Determine the (X, Y) coordinate at the center of the cell enclosing the given text.  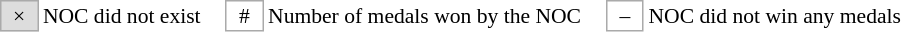
– (625, 16)
# (244, 16)
Number of medals won by the NOC (435, 16)
NOC did not exist (132, 16)
× (19, 16)
